Capture the cell that displays the provided text and extract its (X, Y) central coordinate. 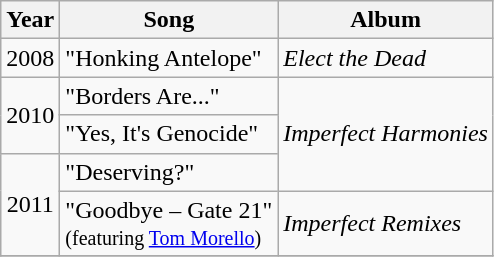
"Deserving?" (169, 172)
"Yes, It's Genocide" (169, 134)
"Honking Antelope" (169, 58)
Album (386, 20)
2011 (30, 204)
2008 (30, 58)
Year (30, 20)
"Borders Are..." (169, 96)
Elect the Dead (386, 58)
Song (169, 20)
2010 (30, 115)
Imperfect Remixes (386, 224)
"Goodbye – Gate 21"(featuring Tom Morello) (169, 224)
Imperfect Harmonies (386, 134)
